Provide the (x, y) coordinate of the cell's center where the given text is located.  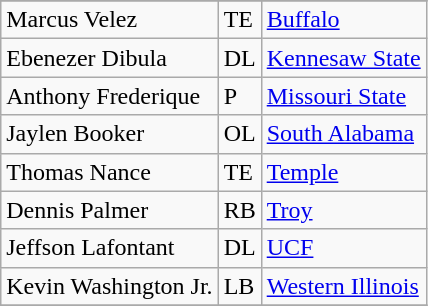
LB (240, 286)
UCF (344, 248)
Anthony Frederique (110, 96)
Western Illinois (344, 286)
Missouri State (344, 96)
Jaylen Booker (110, 134)
South Alabama (344, 134)
Dennis Palmer (110, 210)
OL (240, 134)
P (240, 96)
Ebenezer Dibula (110, 58)
Troy (344, 210)
Marcus Velez (110, 20)
Temple (344, 172)
Kennesaw State (344, 58)
Buffalo (344, 20)
Jeffson Lafontant (110, 248)
RB (240, 210)
Thomas Nance (110, 172)
Kevin Washington Jr. (110, 286)
